Extract the [x, y] coordinate from the center of the cell holding the provided text.  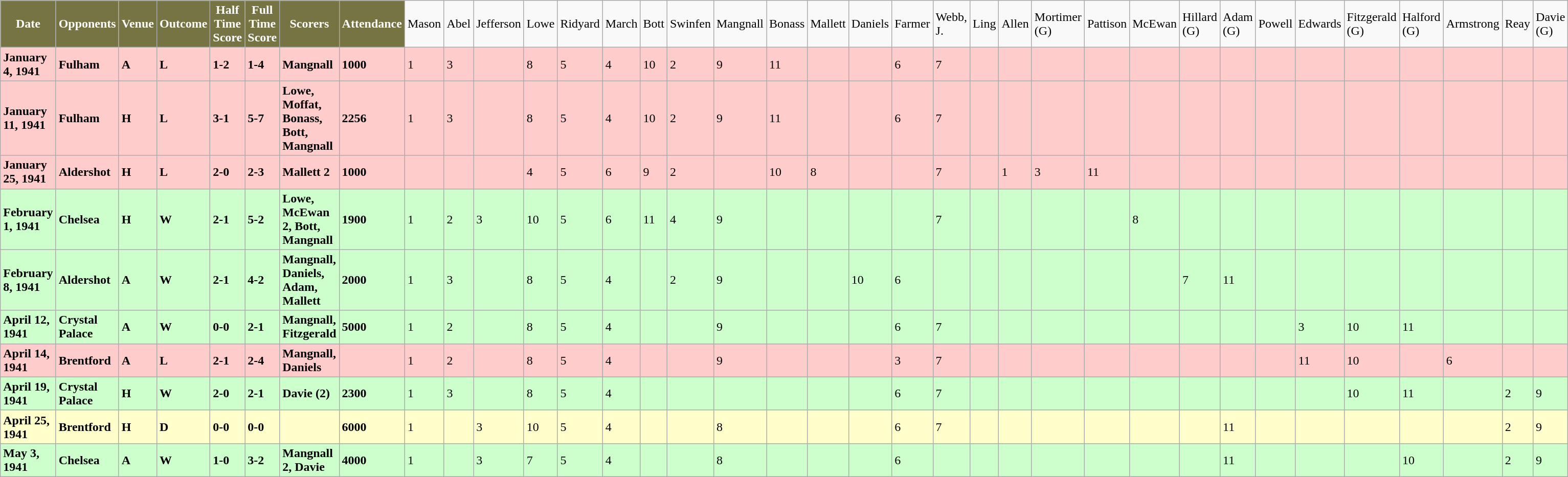
1-0 [228, 460]
Full Time Score [262, 24]
D [183, 426]
Mangnall, Daniels [309, 360]
4-2 [262, 280]
2300 [372, 394]
February 1, 1941 [28, 219]
Bonass [787, 24]
3-2 [262, 460]
Halford (G) [1421, 24]
Mangnall, Daniels, Adam, Mallett [309, 280]
Bott [654, 24]
February 8, 1941 [28, 280]
5000 [372, 327]
January 11, 1941 [28, 118]
Allen [1015, 24]
Outcome [183, 24]
January 25, 1941 [28, 172]
Mangnall, Fitzgerald [309, 327]
5-7 [262, 118]
Hillard (G) [1200, 24]
2-4 [262, 360]
2-3 [262, 172]
6000 [372, 426]
Lowe, Moffat, Bonass, Bott, Mangnall [309, 118]
McEwan [1155, 24]
2256 [372, 118]
Swinfen [690, 24]
Edwards [1319, 24]
April 12, 1941 [28, 327]
2000 [372, 280]
Venue [138, 24]
Mangnall 2, Davie [309, 460]
Mortimer (G) [1058, 24]
Lowe, McEwan 2, Bott, Mangnall [309, 219]
Mason [424, 24]
April 19, 1941 [28, 394]
Mallett [828, 24]
Davie (G) [1551, 24]
Lowe [541, 24]
Attendance [372, 24]
April 14, 1941 [28, 360]
Abel [459, 24]
Mallett 2 [309, 172]
March [621, 24]
Farmer [912, 24]
Pattison [1107, 24]
Davie (2) [309, 394]
Reay [1517, 24]
5-2 [262, 219]
Scorers [309, 24]
Half Time Score [228, 24]
1900 [372, 219]
Armstrong [1473, 24]
January 4, 1941 [28, 64]
Powell [1275, 24]
Ridyard [580, 24]
1-4 [262, 64]
Fitzgerald (G) [1372, 24]
3-1 [228, 118]
Adam (G) [1238, 24]
1-2 [228, 64]
Date [28, 24]
Opponents [87, 24]
Jefferson [499, 24]
Webb, J. [951, 24]
April 25, 1941 [28, 426]
May 3, 1941 [28, 460]
4000 [372, 460]
Daniels [870, 24]
Ling [984, 24]
